Capture the cell that displays the provided text and extract its [x, y] central coordinate. 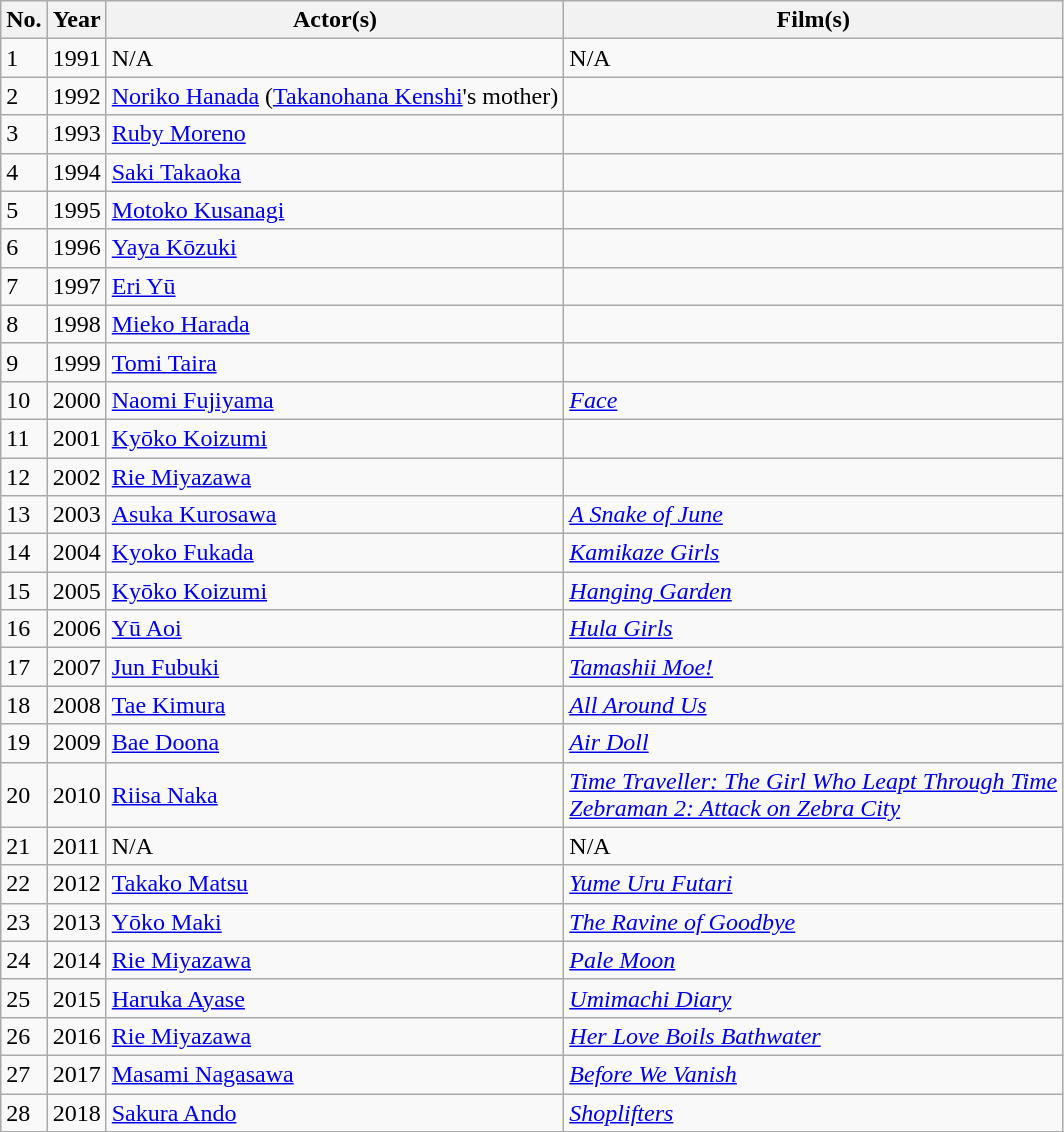
6 [24, 248]
2003 [76, 515]
2 [24, 96]
Jun Fubuki [335, 667]
24 [24, 960]
7 [24, 286]
2013 [76, 922]
1 [24, 58]
Yume Uru Futari [814, 884]
2010 [76, 794]
2016 [76, 1036]
Hanging Garden [814, 591]
2018 [76, 1113]
8 [24, 324]
26 [24, 1036]
2000 [76, 400]
27 [24, 1074]
Saki Takaoka [335, 172]
11 [24, 438]
25 [24, 998]
Noriko Hanada (Takanohana Kenshi's mother) [335, 96]
2015 [76, 998]
2004 [76, 553]
1991 [76, 58]
Face [814, 400]
Yū Aoi [335, 629]
Umimachi Diary [814, 998]
2012 [76, 884]
Shoplifters [814, 1113]
2009 [76, 743]
Air Doll [814, 743]
1997 [76, 286]
23 [24, 922]
Before We Vanish [814, 1074]
1993 [76, 134]
Tamashii Moe! [814, 667]
18 [24, 705]
9 [24, 362]
2008 [76, 705]
Pale Moon [814, 960]
5 [24, 210]
Asuka Kurosawa [335, 515]
14 [24, 553]
Motoko Kusanagi [335, 210]
4 [24, 172]
10 [24, 400]
2001 [76, 438]
19 [24, 743]
Time Traveller: The Girl Who Leapt Through TimeZebraman 2: Attack on Zebra City [814, 794]
Sakura Ando [335, 1113]
A Snake of June [814, 515]
Yaya Kōzuki [335, 248]
Kyoko Fukada [335, 553]
Tae Kimura [335, 705]
12 [24, 477]
2002 [76, 477]
2017 [76, 1074]
15 [24, 591]
Kamikaze Girls [814, 553]
22 [24, 884]
No. [24, 20]
20 [24, 794]
All Around Us [814, 705]
Haruka Ayase [335, 998]
Riisa Naka [335, 794]
Year [76, 20]
3 [24, 134]
Yōko Maki [335, 922]
1996 [76, 248]
2006 [76, 629]
2007 [76, 667]
1992 [76, 96]
2005 [76, 591]
Tomi Taira [335, 362]
Mieko Harada [335, 324]
2014 [76, 960]
28 [24, 1113]
Masami Nagasawa [335, 1074]
Film(s) [814, 20]
21 [24, 846]
The Ravine of Goodbye [814, 922]
Naomi Fujiyama [335, 400]
2011 [76, 846]
Her Love Boils Bathwater [814, 1036]
Actor(s) [335, 20]
Eri Yū [335, 286]
1995 [76, 210]
1998 [76, 324]
17 [24, 667]
Ruby Moreno [335, 134]
16 [24, 629]
Takako Matsu [335, 884]
Bae Doona [335, 743]
Hula Girls [814, 629]
1994 [76, 172]
1999 [76, 362]
13 [24, 515]
